Search for the cell housing the specified text and yield its (X, Y) center coordinate. 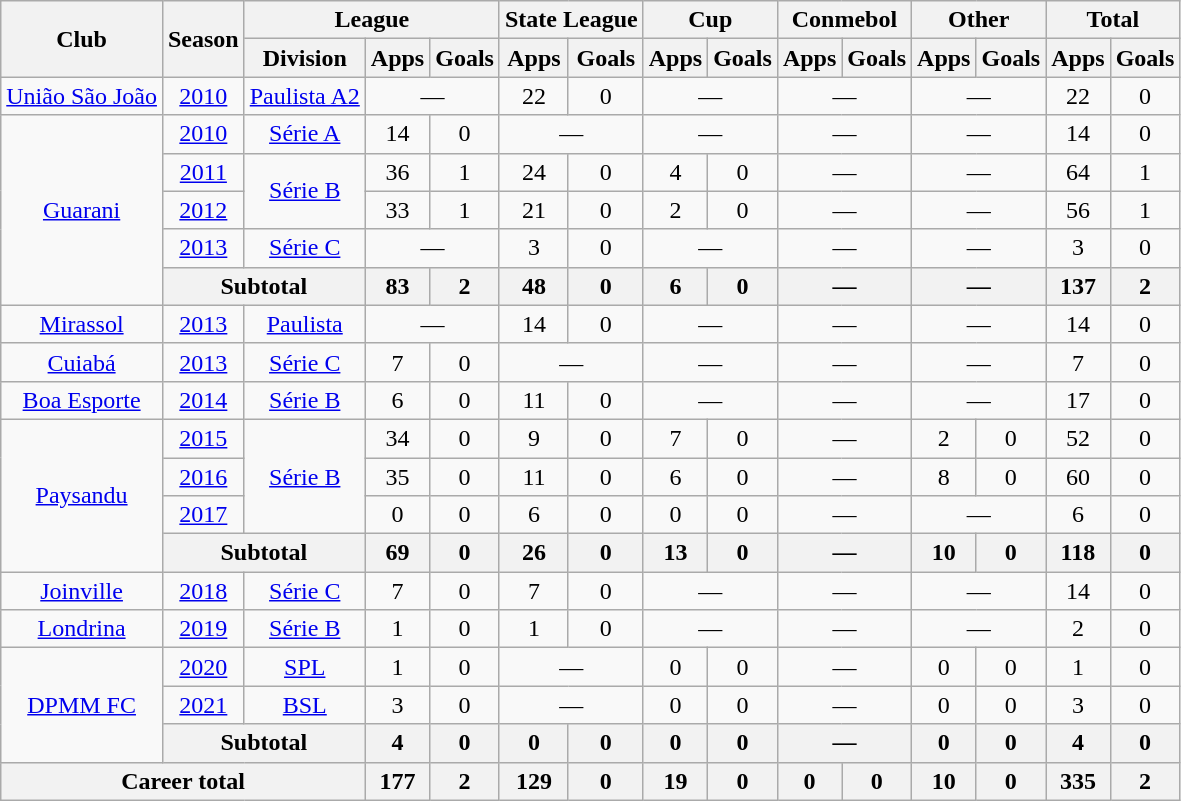
2015 (203, 438)
SPL (304, 667)
Paysandu (82, 495)
Total (1113, 20)
2012 (203, 210)
Division (304, 58)
8 (944, 477)
35 (397, 477)
34 (397, 438)
Paulista (304, 324)
Londrina (82, 629)
Season (203, 39)
2018 (203, 591)
26 (534, 553)
Joinville (82, 591)
Conmebol (844, 20)
83 (397, 286)
33 (397, 210)
137 (1078, 286)
BSL (304, 705)
2020 (203, 667)
17 (1078, 400)
21 (534, 210)
Mirassol (82, 324)
2014 (203, 400)
9 (534, 438)
52 (1078, 438)
League (372, 20)
19 (675, 781)
União São João (82, 96)
2017 (203, 515)
36 (397, 172)
2016 (203, 477)
Career total (184, 781)
24 (534, 172)
177 (397, 781)
118 (1078, 553)
Club (82, 39)
335 (1078, 781)
Boa Esporte (82, 400)
129 (534, 781)
State League (571, 20)
Série A (304, 134)
2019 (203, 629)
Cuiabá (82, 362)
Guarani (82, 210)
DPMM FC (82, 705)
13 (675, 553)
56 (1078, 210)
Cup (710, 20)
64 (1078, 172)
Other (979, 20)
2011 (203, 172)
2021 (203, 705)
Paulista A2 (304, 96)
48 (534, 286)
69 (397, 553)
60 (1078, 477)
